For the text-containing cell, return its midpoint in (X, Y) coordinate format. 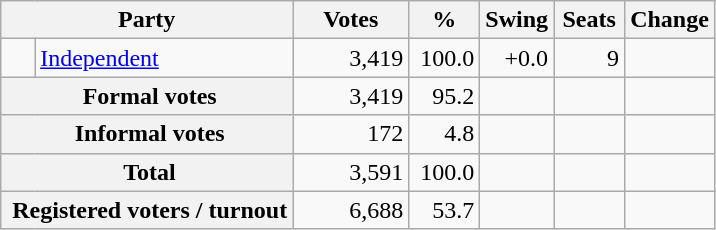
Total (147, 172)
9 (590, 58)
Party (147, 20)
4.8 (444, 134)
+0.0 (517, 58)
95.2 (444, 96)
Seats (590, 20)
Informal votes (147, 134)
3,591 (351, 172)
6,688 (351, 210)
53.7 (444, 210)
Swing (517, 20)
Votes (351, 20)
Change (670, 20)
Formal votes (147, 96)
172 (351, 134)
Registered voters / turnout (147, 210)
% (444, 20)
Independent (164, 58)
